Detect which cell encompasses the target text, then output its [X, Y] center coordinate. 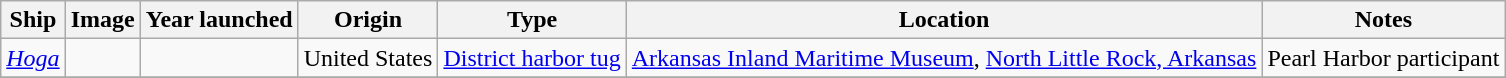
Hoga [33, 58]
Year launched [219, 20]
Origin [368, 20]
Arkansas Inland Maritime Museum, North Little Rock, Arkansas [944, 58]
Image [102, 20]
Pearl Harbor participant [1384, 58]
Type [532, 20]
Notes [1384, 20]
Location [944, 20]
Ship [33, 20]
United States [368, 58]
District harbor tug [532, 58]
